Return [x, y] of the center of cell containing provided text 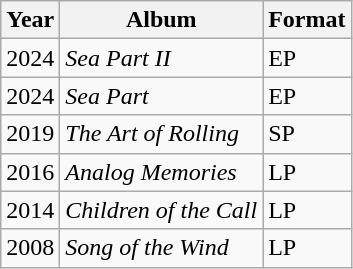
Album [162, 20]
The Art of Rolling [162, 134]
2008 [30, 248]
Sea Part II [162, 58]
2014 [30, 210]
Children of the Call [162, 210]
Sea Part [162, 96]
Year [30, 20]
2019 [30, 134]
Format [307, 20]
2016 [30, 172]
Song of the Wind [162, 248]
Analog Memories [162, 172]
SP [307, 134]
